Return the (x, y) coordinate for the center point of the cell that contains the specified text.  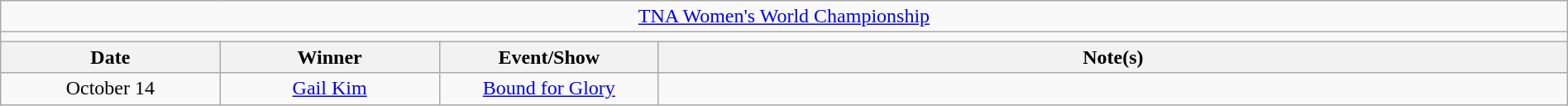
October 14 (111, 89)
TNA Women's World Championship (784, 17)
Gail Kim (329, 89)
Event/Show (549, 57)
Bound for Glory (549, 89)
Note(s) (1113, 57)
Winner (329, 57)
Date (111, 57)
